From the cell containing the given text, extract its center point as [X, Y] coordinate. 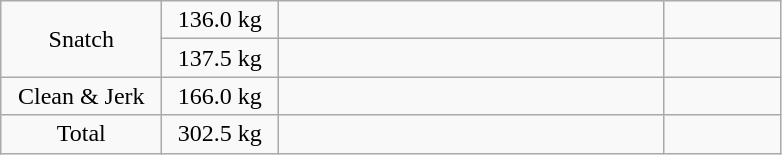
Clean & Jerk [82, 96]
137.5 kg [220, 58]
166.0 kg [220, 96]
Total [82, 134]
136.0 kg [220, 20]
302.5 kg [220, 134]
Snatch [82, 39]
